For the text-containing cell, return its midpoint in [X, Y] coordinate format. 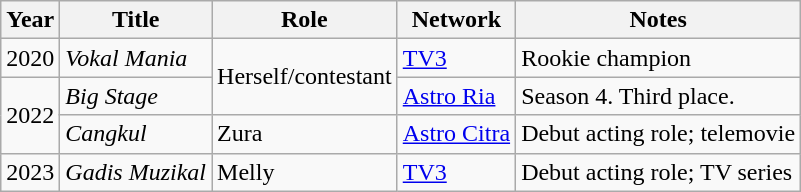
Debut acting role; TV series [658, 172]
Vokal Mania [136, 58]
Network [456, 20]
Debut acting role; telemovie [658, 134]
Cangkul [136, 134]
Big Stage [136, 96]
Rookie champion [658, 58]
Season 4. Third place. [658, 96]
2022 [30, 115]
Notes [658, 20]
Herself/contestant [305, 77]
Role [305, 20]
Year [30, 20]
Melly [305, 172]
Zura [305, 134]
Gadis Muzikal [136, 172]
Astro Citra [456, 134]
Astro Ria [456, 96]
2020 [30, 58]
Title [136, 20]
2023 [30, 172]
